Identify which cell holds the provided text, then report its (X, Y) central coordinate. 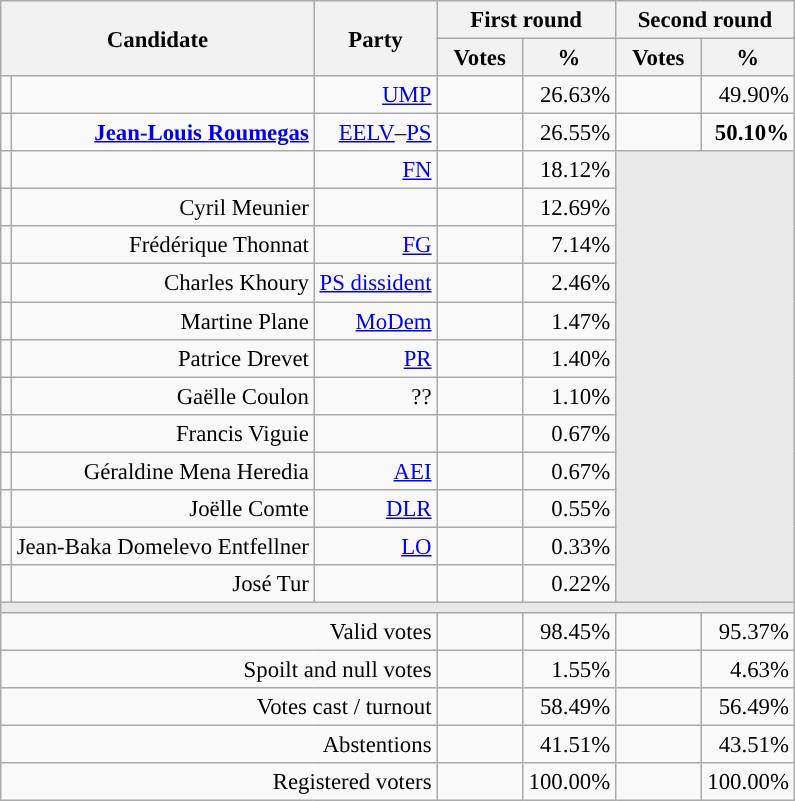
Charles Khoury (162, 283)
0.33% (568, 546)
18.12% (568, 170)
58.49% (568, 707)
Frédérique Thonnat (162, 245)
26.63% (568, 95)
0.22% (568, 584)
Francis Viguie (162, 433)
49.90% (748, 95)
56.49% (748, 707)
Party (376, 38)
26.55% (568, 133)
Votes cast / turnout (219, 707)
?? (376, 396)
1.10% (568, 396)
Registered voters (219, 782)
José Tur (162, 584)
1.47% (568, 321)
Jean-Baka Domelevo Entfellner (162, 546)
Jean-Louis Roumegas (162, 133)
Spoilt and null votes (219, 670)
PR (376, 358)
7.14% (568, 245)
FN (376, 170)
50.10% (748, 133)
Gaëlle Coulon (162, 396)
95.37% (748, 632)
2.46% (568, 283)
1.55% (568, 670)
Abstentions (219, 745)
MoDem (376, 321)
12.69% (568, 208)
EELV–PS (376, 133)
Cyril Meunier (162, 208)
43.51% (748, 745)
41.51% (568, 745)
PS dissident (376, 283)
First round (526, 20)
Géraldine Mena Heredia (162, 471)
0.55% (568, 509)
Joëlle Comte (162, 509)
Patrice Drevet (162, 358)
AEI (376, 471)
Martine Plane (162, 321)
Valid votes (219, 632)
DLR (376, 509)
98.45% (568, 632)
FG (376, 245)
Candidate (158, 38)
Second round (706, 20)
LO (376, 546)
1.40% (568, 358)
UMP (376, 95)
4.63% (748, 670)
